Identify which cell holds the provided text, then report its (X, Y) central coordinate. 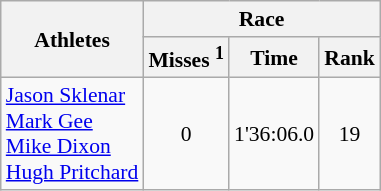
Time (274, 58)
19 (350, 134)
Athletes (72, 40)
Race (261, 19)
Jason SklenarMark GeeMike DixonHugh Pritchard (72, 134)
0 (186, 134)
Rank (350, 58)
Misses 1 (186, 58)
1'36:06.0 (274, 134)
